Search for the cell housing the specified text and yield its (X, Y) center coordinate. 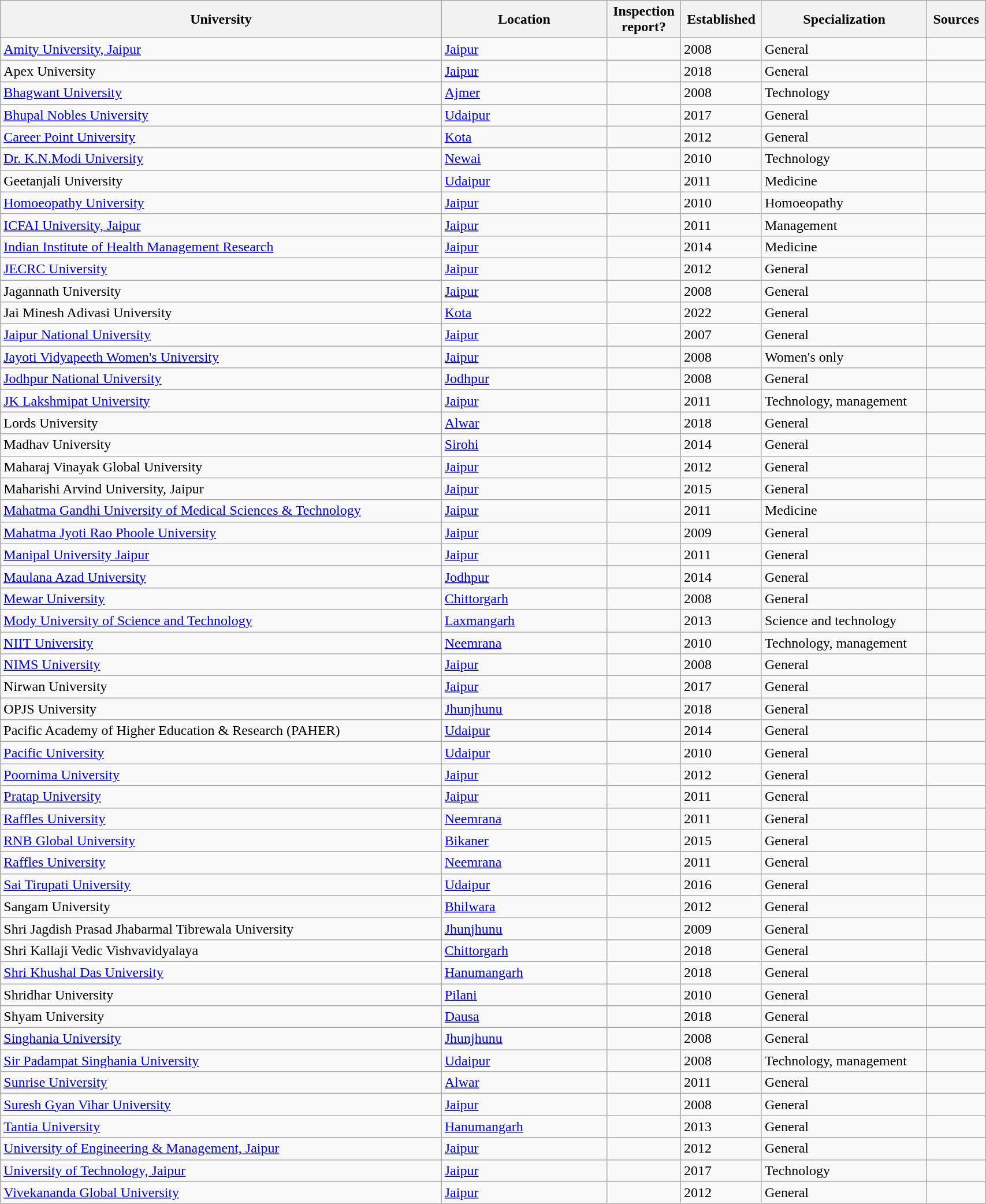
Dausa (524, 1017)
Pilani (524, 994)
Science and technology (844, 620)
Sangam University (221, 906)
Jayoti Vidyapeeth Women's University (221, 357)
2016 (721, 885)
Inspection report? (644, 20)
University of Engineering & Management, Jaipur (221, 1149)
NIIT University (221, 643)
Maulana Azad University (221, 577)
Location (524, 20)
University of Technology, Jaipur (221, 1170)
Mahatma Gandhi University of Medical Sciences & Technology (221, 511)
Mewar University (221, 599)
Pacific University (221, 753)
Sunrise University (221, 1083)
Jaipur National University (221, 335)
Bikaner (524, 841)
Vivekananda Global University (221, 1192)
Mahatma Jyoti Rao Phoole University (221, 533)
Sources (957, 20)
JECRC University (221, 269)
Career Point University (221, 137)
Management (844, 225)
2007 (721, 335)
Mody University of Science and Technology (221, 620)
Bhupal Nobles University (221, 115)
Homoeopathy (844, 203)
Maharishi Arvind University, Jaipur (221, 489)
Established (721, 20)
Jai Minesh Adivasi University (221, 313)
NIMS University (221, 665)
Amity University, Jaipur (221, 49)
Nirwan University (221, 687)
Shri Kallaji Vedic Vishvavidyalaya (221, 950)
Apex University (221, 71)
Maharaj Vinayak Global University (221, 467)
Indian Institute of Health Management Research (221, 247)
ICFAI University, Jaipur (221, 225)
Jagannath University (221, 291)
Sir Padampat Singhania University (221, 1061)
Pacific Academy of Higher Education & Research (PAHER) (221, 731)
Bhilwara (524, 906)
Jodhpur National University (221, 379)
Laxmangarh (524, 620)
Newai (524, 159)
Dr. K.N.Modi University (221, 159)
Shri Khushal Das University (221, 972)
Poornima University (221, 775)
RNB Global University (221, 841)
OPJS University (221, 709)
Ajmer (524, 93)
Lords University (221, 423)
Suresh Gyan Vihar University (221, 1105)
Homoeopathy University (221, 203)
Singhania University (221, 1039)
JK Lakshmipat University (221, 401)
Pratap University (221, 797)
Shri Jagdish Prasad Jhabarmal Tibrewala University (221, 928)
Madhav University (221, 445)
Bhagwant University (221, 93)
Sai Tirupati University (221, 885)
Shyam University (221, 1017)
2022 (721, 313)
Tantia University (221, 1127)
Specialization (844, 20)
Women's only (844, 357)
University (221, 20)
Sirohi (524, 445)
Shridhar University (221, 994)
Geetanjali University (221, 181)
Manipal University Jaipur (221, 555)
